Return (x, y) of the center of cell containing provided text 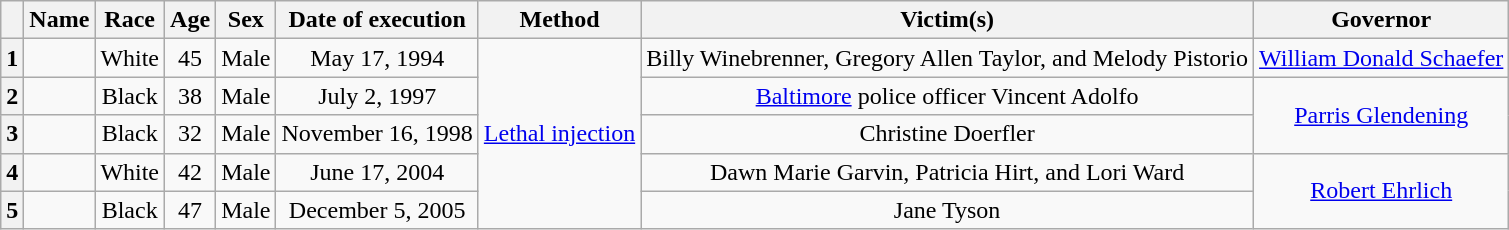
May 17, 1994 (377, 58)
Billy Winebrenner, Gregory Allen Taylor, and Melody Pistorio (948, 58)
Parris Glendening (1382, 115)
Sex (246, 20)
4 (12, 172)
47 (190, 210)
Christine Doerfler (948, 134)
Jane Tyson (948, 210)
Name (60, 20)
42 (190, 172)
Dawn Marie Garvin, Patricia Hirt, and Lori Ward (948, 172)
Victim(s) (948, 20)
5 (12, 210)
Lethal injection (559, 134)
45 (190, 58)
William Donald Schaefer (1382, 58)
2 (12, 96)
Race (130, 20)
Governor (1382, 20)
Age (190, 20)
Date of execution (377, 20)
3 (12, 134)
1 (12, 58)
Robert Ehrlich (1382, 191)
32 (190, 134)
38 (190, 96)
July 2, 1997 (377, 96)
Baltimore police officer Vincent Adolfo (948, 96)
June 17, 2004 (377, 172)
Method (559, 20)
December 5, 2005 (377, 210)
November 16, 1998 (377, 134)
